Search for the cell housing the specified text and yield its [x, y] center coordinate. 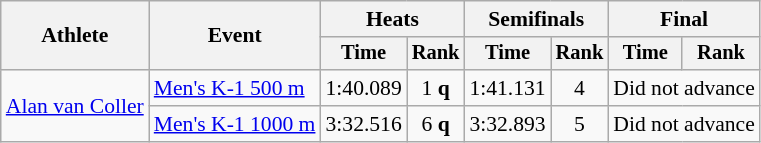
3:32.893 [507, 124]
4 [580, 88]
6 q [436, 124]
Semifinals [536, 19]
Men's K-1 500 m [235, 88]
Final [684, 19]
Men's K-1 1000 m [235, 124]
Athlete [75, 36]
Alan van Coller [75, 106]
Event [235, 36]
1:40.089 [363, 88]
1:41.131 [507, 88]
5 [580, 124]
3:32.516 [363, 124]
Heats [392, 19]
1 q [436, 88]
